For the text-containing cell, return its midpoint in (x, y) coordinate format. 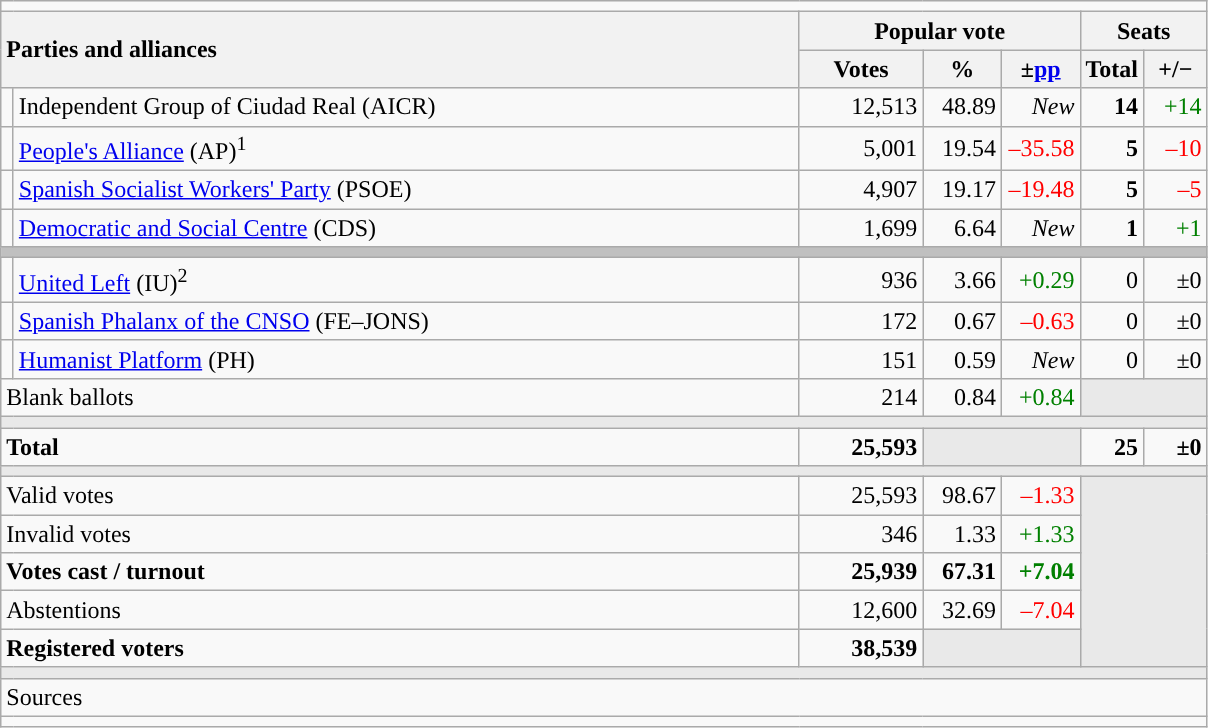
Spanish Phalanx of the CNSO (FE–JONS) (406, 321)
48.89 (962, 107)
38,539 (861, 648)
–5 (1176, 190)
1.33 (962, 534)
–35.58 (1040, 148)
0.59 (962, 359)
346 (861, 534)
19.54 (962, 148)
–1.33 (1040, 496)
+14 (1176, 107)
+0.29 (1040, 280)
98.67 (962, 496)
Votes cast / turnout (400, 572)
+1 (1176, 228)
0.67 (962, 321)
+0.84 (1040, 397)
936 (861, 280)
0.84 (962, 397)
United Left (IU)2 (406, 280)
–10 (1176, 148)
Spanish Socialist Workers' Party (PSOE) (406, 190)
25,939 (861, 572)
±pp (1040, 69)
Sources (604, 697)
–19.48 (1040, 190)
5,001 (861, 148)
14 (1112, 107)
Seats (1144, 31)
+/− (1176, 69)
Registered voters (400, 648)
32.69 (962, 610)
151 (861, 359)
25 (1112, 447)
Blank ballots (400, 397)
67.31 (962, 572)
214 (861, 397)
Independent Group of Ciudad Real (AICR) (406, 107)
3.66 (962, 280)
Valid votes (400, 496)
% (962, 69)
12,513 (861, 107)
1,699 (861, 228)
Parties and alliances (400, 50)
1 (1112, 228)
12,600 (861, 610)
–0.63 (1040, 321)
People's Alliance (AP)1 (406, 148)
4,907 (861, 190)
Democratic and Social Centre (CDS) (406, 228)
6.64 (962, 228)
172 (861, 321)
Abstentions (400, 610)
Invalid votes (400, 534)
+1.33 (1040, 534)
Humanist Platform (PH) (406, 359)
+7.04 (1040, 572)
Popular vote (940, 31)
19.17 (962, 190)
Votes (861, 69)
–7.04 (1040, 610)
